For the text-containing cell, return its midpoint in (X, Y) coordinate format. 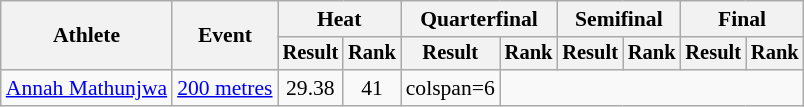
Heat (340, 19)
41 (372, 88)
Annah Mathunjwa (86, 88)
29.38 (311, 88)
Athlete (86, 36)
colspan=6 (450, 88)
200 metres (224, 88)
Event (224, 36)
Quarterfinal (480, 19)
Semifinal (618, 19)
Final (742, 19)
